For the text-containing cell, return its midpoint in [X, Y] coordinate format. 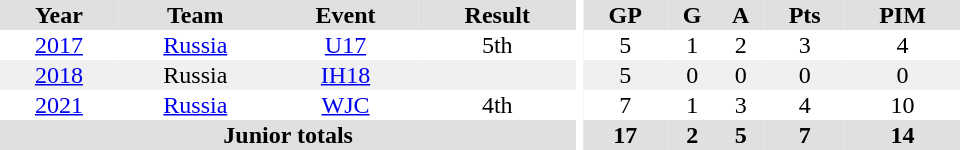
A [740, 15]
4th [497, 105]
U17 [346, 45]
2017 [59, 45]
5th [497, 45]
G [692, 15]
PIM [902, 15]
Team [196, 15]
Pts [804, 15]
10 [902, 105]
IH18 [346, 75]
2021 [59, 105]
GP [625, 15]
Year [59, 15]
Result [497, 15]
Junior totals [288, 135]
17 [625, 135]
2018 [59, 75]
14 [902, 135]
Event [346, 15]
WJC [346, 105]
